Identify which cell holds the provided text, then report its [x, y] central coordinate. 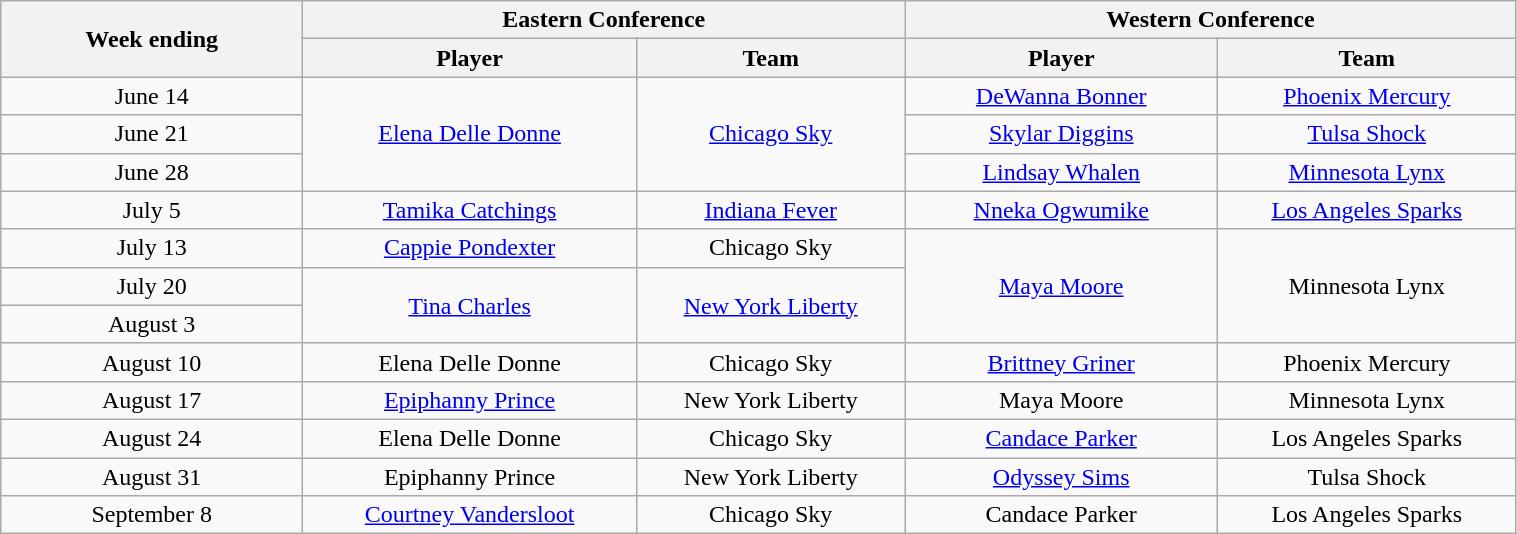
Odyssey Sims [1062, 477]
June 21 [152, 134]
Lindsay Whalen [1062, 172]
Courtney Vandersloot [470, 515]
Brittney Griner [1062, 362]
Nneka Ogwumike [1062, 210]
July 20 [152, 286]
July 5 [152, 210]
August 3 [152, 324]
Tina Charles [470, 305]
August 10 [152, 362]
August 17 [152, 400]
Western Conference [1210, 20]
September 8 [152, 515]
Week ending [152, 39]
DeWanna Bonner [1062, 96]
July 13 [152, 248]
Tamika Catchings [470, 210]
Eastern Conference [604, 20]
Cappie Pondexter [470, 248]
Indiana Fever [771, 210]
June 28 [152, 172]
June 14 [152, 96]
August 31 [152, 477]
August 24 [152, 438]
Skylar Diggins [1062, 134]
